Identify which cell holds the provided text, then report its [x, y] central coordinate. 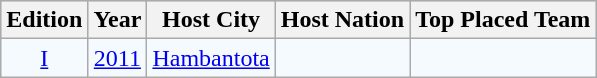
Host Nation [342, 20]
Top Placed Team [503, 20]
Year [118, 20]
Hambantota [211, 58]
I [44, 58]
Edition [44, 20]
2011 [118, 58]
Host City [211, 20]
